Search for the cell housing the specified text and yield its (x, y) center coordinate. 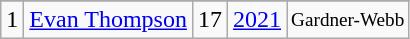
2021 (256, 20)
17 (210, 20)
Evan Thompson (108, 20)
1 (12, 20)
Gardner-Webb (348, 20)
